Provide the (x, y) coordinate of the cell's center where the given text is located.  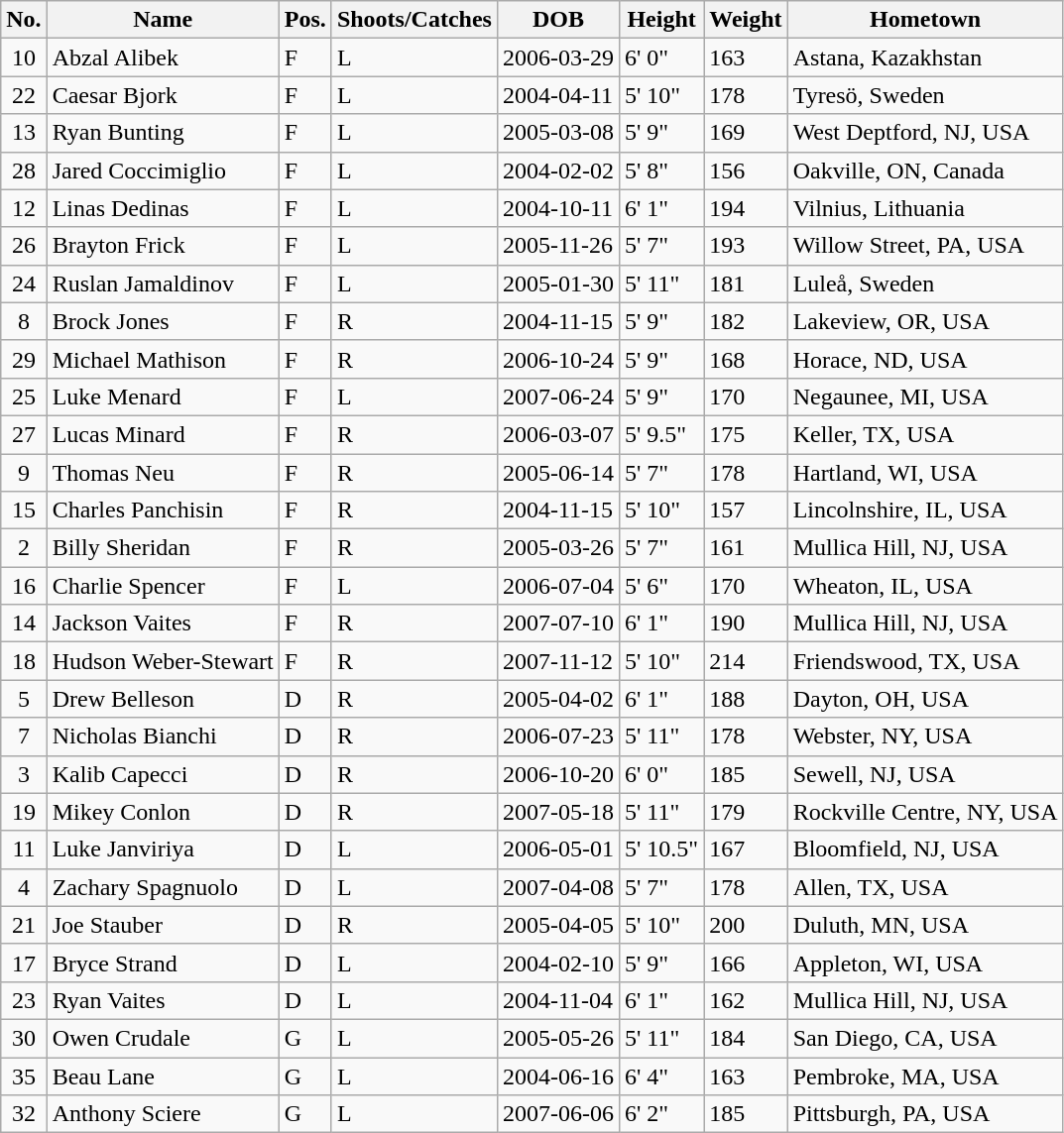
2006-10-20 (557, 774)
Weight (746, 20)
Luke Janviriya (163, 850)
Jackson Vaites (163, 623)
179 (746, 812)
Kalib Capecci (163, 774)
Luke Menard (163, 397)
2007-07-10 (557, 623)
Duluth, MN, USA (925, 925)
Joe Stauber (163, 925)
Bloomfield, NJ, USA (925, 850)
2007-11-12 (557, 661)
Billy Sheridan (163, 548)
Webster, NY, USA (925, 736)
2006-03-29 (557, 57)
22 (24, 95)
18 (24, 661)
Negaunee, MI, USA (925, 397)
6' 2" (662, 1114)
182 (746, 321)
Hometown (925, 20)
9 (24, 473)
166 (746, 963)
Zachary Spagnuolo (163, 887)
Horace, ND, USA (925, 359)
5 (24, 699)
West Deptford, NJ, USA (925, 133)
2007-06-06 (557, 1114)
Dayton, OH, USA (925, 699)
Lincolnshire, IL, USA (925, 510)
Thomas Neu (163, 473)
Pembroke, MA, USA (925, 1076)
2007-05-18 (557, 812)
Mikey Conlon (163, 812)
Oakville, ON, Canada (925, 170)
Brayton Frick (163, 246)
Owen Crudale (163, 1038)
2004-04-11 (557, 95)
29 (24, 359)
Vilnius, Lithuania (925, 208)
Linas Dedinas (163, 208)
11 (24, 850)
DOB (557, 20)
5' 10.5" (662, 850)
35 (24, 1076)
2004-10-11 (557, 208)
10 (24, 57)
156 (746, 170)
2005-05-26 (557, 1038)
Lucas Minard (163, 434)
Sewell, NJ, USA (925, 774)
Pittsburgh, PA, USA (925, 1114)
2005-11-26 (557, 246)
6' 4" (662, 1076)
2004-11-04 (557, 1000)
184 (746, 1038)
19 (24, 812)
30 (24, 1038)
Ruslan Jamaldinov (163, 283)
Jared Coccimiglio (163, 170)
5' 8" (662, 170)
32 (24, 1114)
Astana, Kazakhstan (925, 57)
188 (746, 699)
161 (746, 548)
Hartland, WI, USA (925, 473)
Charles Panchisin (163, 510)
27 (24, 434)
14 (24, 623)
2006-07-04 (557, 586)
Tyresö, Sweden (925, 95)
Shoots/Catches (414, 20)
Caesar Bjork (163, 95)
Willow Street, PA, USA (925, 246)
21 (24, 925)
2005-06-14 (557, 473)
16 (24, 586)
2004-06-16 (557, 1076)
Name (163, 20)
Luleå, Sweden (925, 283)
Allen, TX, USA (925, 887)
Drew Belleson (163, 699)
Wheaton, IL, USA (925, 586)
2005-04-02 (557, 699)
Brock Jones (163, 321)
Anthony Sciere (163, 1114)
12 (24, 208)
175 (746, 434)
2005-03-08 (557, 133)
181 (746, 283)
2005-04-05 (557, 925)
2006-05-01 (557, 850)
Height (662, 20)
2006-07-23 (557, 736)
26 (24, 246)
No. (24, 20)
Rockville Centre, NY, USA (925, 812)
2005-03-26 (557, 548)
Abzal Alibek (163, 57)
190 (746, 623)
2007-06-24 (557, 397)
168 (746, 359)
2006-03-07 (557, 434)
200 (746, 925)
28 (24, 170)
2004-02-02 (557, 170)
13 (24, 133)
24 (24, 283)
Hudson Weber-Stewart (163, 661)
2006-10-24 (557, 359)
Bryce Strand (163, 963)
Michael Mathison (163, 359)
25 (24, 397)
5' 9.5" (662, 434)
8 (24, 321)
162 (746, 1000)
23 (24, 1000)
Beau Lane (163, 1076)
7 (24, 736)
Keller, TX, USA (925, 434)
15 (24, 510)
Lakeview, OR, USA (925, 321)
194 (746, 208)
2005-01-30 (557, 283)
2007-04-08 (557, 887)
17 (24, 963)
157 (746, 510)
Appleton, WI, USA (925, 963)
193 (746, 246)
Charlie Spencer (163, 586)
214 (746, 661)
Nicholas Bianchi (163, 736)
4 (24, 887)
Pos. (305, 20)
Ryan Bunting (163, 133)
2004-02-10 (557, 963)
Friendswood, TX, USA (925, 661)
5' 6" (662, 586)
2 (24, 548)
169 (746, 133)
Ryan Vaites (163, 1000)
167 (746, 850)
3 (24, 774)
San Diego, CA, USA (925, 1038)
